From the cell containing the given text, extract its center point as (x, y) coordinate. 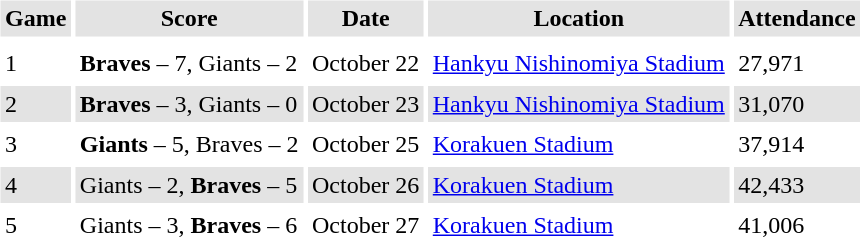
Giants – 2, Braves – 5 (189, 185)
1 (35, 64)
4 (35, 185)
Date (365, 18)
37,914 (797, 144)
Score (189, 18)
27,971 (797, 64)
Attendance (797, 18)
Braves – 7, Giants – 2 (189, 64)
Location (578, 18)
31,070 (797, 104)
October 25 (365, 144)
October 26 (365, 185)
Game (35, 18)
42,433 (797, 185)
October 22 (365, 64)
Braves – 3, Giants – 0 (189, 104)
Giants – 5, Braves – 2 (189, 144)
2 (35, 104)
3 (35, 144)
October 23 (365, 104)
